Return [x, y] of the center of cell containing provided text 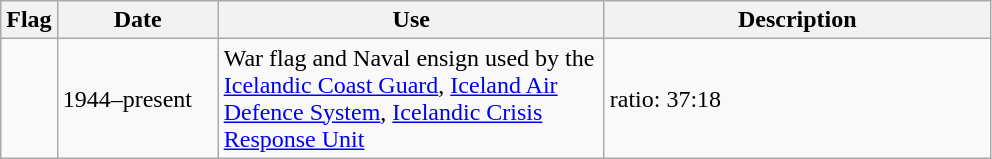
1944–present [138, 98]
War flag and Naval ensign used by the Icelandic Coast Guard, Iceland Air Defence System, Icelandic Crisis Response Unit [411, 98]
ratio: 37:18 [797, 98]
Date [138, 20]
Description [797, 20]
Flag [29, 20]
Use [411, 20]
